Return the [x, y] coordinate for the center point of the cell that contains the specified text.  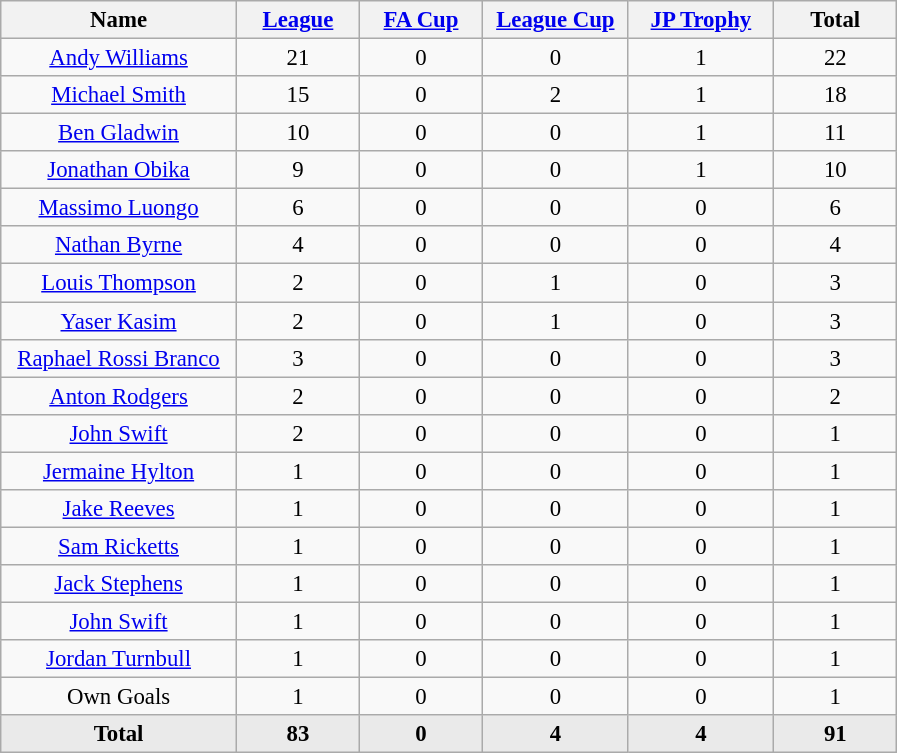
Jake Reeves [119, 509]
JP Trophy [701, 20]
Raphael Rossi Branco [119, 358]
Jonathan Obika [119, 170]
Massimo Luongo [119, 208]
Jordan Turnbull [119, 659]
15 [298, 95]
Jack Stephens [119, 584]
83 [298, 734]
9 [298, 170]
Anton Rodgers [119, 396]
Louis Thompson [119, 283]
Yaser Kasim [119, 321]
91 [836, 734]
Michael Smith [119, 95]
FA Cup [420, 20]
Name [119, 20]
Jermaine Hylton [119, 471]
Andy Williams [119, 58]
18 [836, 95]
Nathan Byrne [119, 245]
Own Goals [119, 697]
League [298, 20]
11 [836, 133]
League Cup [556, 20]
Ben Gladwin [119, 133]
22 [836, 58]
21 [298, 58]
Sam Ricketts [119, 546]
